From the cell containing the given text, extract its center point as [X, Y] coordinate. 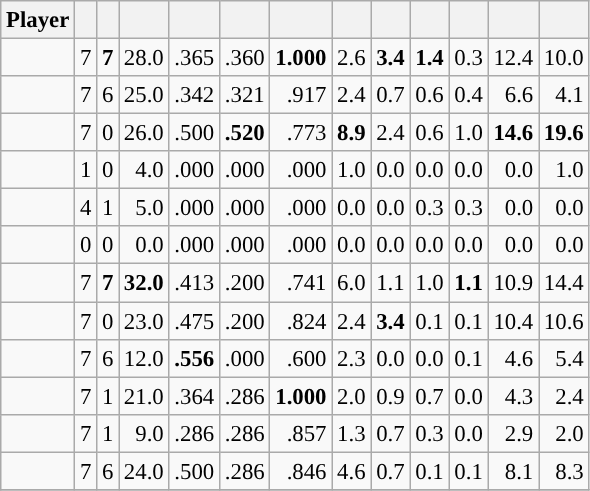
32.0 [144, 283]
21.0 [144, 396]
.475 [194, 321]
26.0 [144, 133]
.600 [301, 358]
8.9 [352, 133]
5.4 [564, 358]
4.3 [513, 396]
1.4 [430, 58]
28.0 [144, 58]
2.6 [352, 58]
14.6 [513, 133]
12.4 [513, 58]
1.3 [352, 433]
Player [38, 20]
.741 [301, 283]
4 [86, 208]
.773 [301, 133]
.857 [301, 433]
23.0 [144, 321]
12.0 [144, 358]
0.4 [468, 95]
19.6 [564, 133]
.364 [194, 396]
.321 [244, 95]
.520 [244, 133]
.342 [194, 95]
6.0 [352, 283]
.556 [194, 358]
.846 [301, 471]
.917 [301, 95]
9.0 [144, 433]
4.1 [564, 95]
8.3 [564, 471]
.360 [244, 58]
10.9 [513, 283]
24.0 [144, 471]
8.1 [513, 471]
.824 [301, 321]
10.0 [564, 58]
25.0 [144, 95]
.413 [194, 283]
6.6 [513, 95]
2.3 [352, 358]
10.6 [564, 321]
5.0 [144, 208]
10.4 [513, 321]
2.9 [513, 433]
4.0 [144, 170]
.365 [194, 58]
14.4 [564, 283]
0.9 [390, 396]
